Return the [X, Y] coordinate for the center point of the cell that contains the specified text.  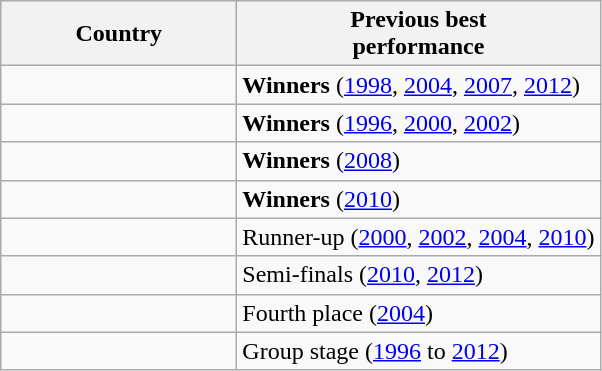
Group stage (1996 to 2012) [418, 351]
Winners (1998, 2004, 2007, 2012) [418, 85]
Runner-up (2000, 2002, 2004, 2010) [418, 237]
Semi-finals (2010, 2012) [418, 275]
Winners (2010) [418, 199]
Previous best performance [418, 34]
Winners (1996, 2000, 2002) [418, 123]
Fourth place (2004) [418, 313]
Winners (2008) [418, 161]
Country [119, 34]
